Provide the (x, y) coordinate of the cell's center where the given text is located.  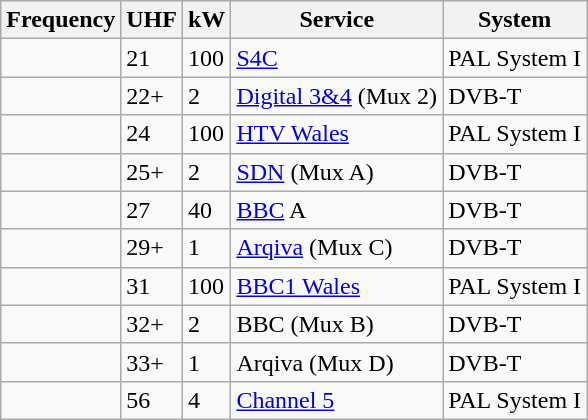
29+ (152, 248)
kW (206, 20)
Arqiva (Mux C) (337, 248)
24 (152, 134)
S4C (337, 58)
Digital 3&4 (Mux 2) (337, 96)
HTV Wales (337, 134)
33+ (152, 362)
Channel 5 (337, 400)
27 (152, 210)
Frequency (61, 20)
31 (152, 286)
40 (206, 210)
32+ (152, 324)
BBC A (337, 210)
UHF (152, 20)
SDN (Mux A) (337, 172)
Arqiva (Mux D) (337, 362)
System (515, 20)
BBC1 Wales (337, 286)
56 (152, 400)
BBC (Mux B) (337, 324)
25+ (152, 172)
Service (337, 20)
22+ (152, 96)
4 (206, 400)
21 (152, 58)
